For the text-containing cell, return its midpoint in (X, Y) coordinate format. 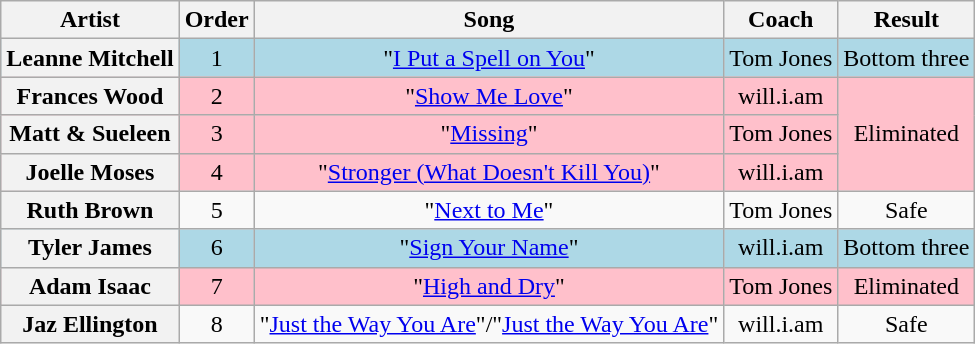
2 (216, 96)
"Show Me Love" (489, 96)
Matt & Sueleen (90, 134)
Order (216, 20)
6 (216, 248)
Song (489, 20)
Leanne Mitchell (90, 58)
"Next to Me" (489, 210)
8 (216, 324)
3 (216, 134)
Frances Wood (90, 96)
4 (216, 172)
5 (216, 210)
"Just the Way You Are"/"Just the Way You Are" (489, 324)
7 (216, 286)
"Stronger (What Doesn't Kill You)" (489, 172)
Joelle Moses (90, 172)
"I Put a Spell on You" (489, 58)
Result (906, 20)
"High and Dry" (489, 286)
"Sign Your Name" (489, 248)
Ruth Brown (90, 210)
Jaz Ellington (90, 324)
Artist (90, 20)
Adam Isaac (90, 286)
Tyler James (90, 248)
Coach (781, 20)
1 (216, 58)
"Missing" (489, 134)
